Determine the [X, Y] coordinate at the center of the cell enclosing the given text.  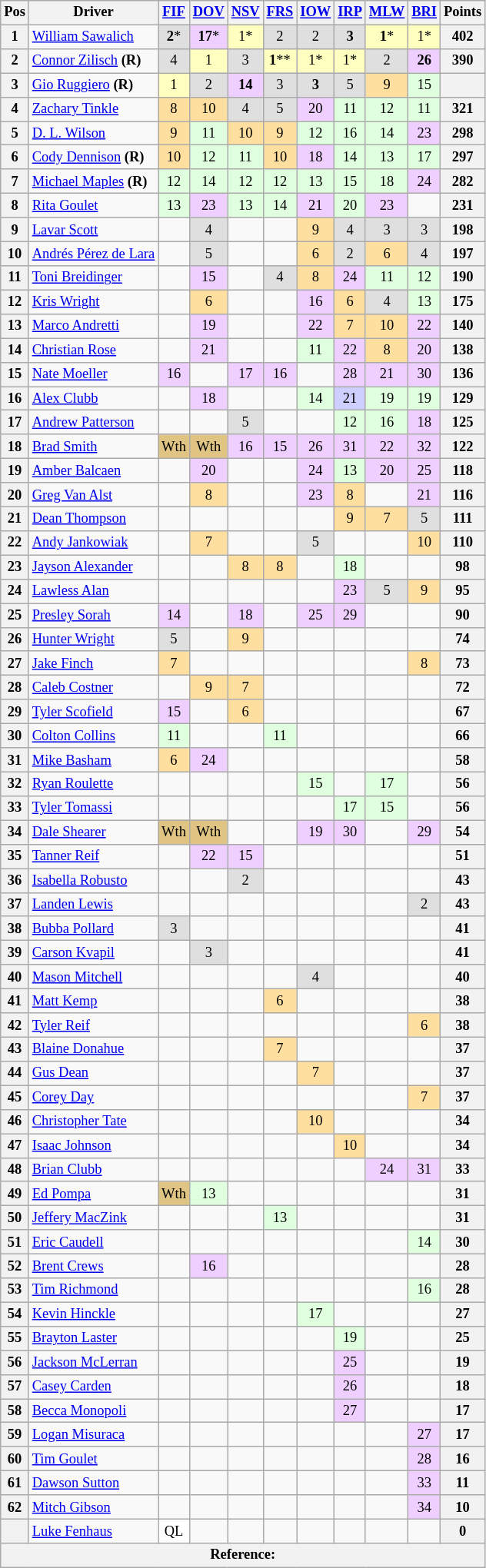
2* [174, 37]
Gus Dean [93, 1073]
116 [462, 495]
Amber Balcaen [93, 470]
35 [15, 856]
57 [15, 1387]
1** [280, 61]
Dean Thompson [93, 520]
Christian Rose [93, 350]
198 [462, 229]
Tyler Scofield [93, 712]
125 [462, 423]
50 [15, 1218]
Mason Mitchell [93, 976]
95 [462, 592]
Christopher Tate [93, 1122]
47 [15, 1145]
46 [15, 1122]
Bubba Pollard [93, 929]
BRI [424, 12]
Dale Shearer [93, 832]
Jeffery MacZink [93, 1218]
Isabella Robusto [93, 881]
Isaac Johnson [93, 1145]
118 [462, 470]
Brian Clubb [93, 1170]
49 [15, 1194]
298 [462, 134]
Presley Sorah [93, 615]
Driver [93, 12]
36 [15, 881]
138 [462, 350]
45 [15, 1098]
Lawless Alan [93, 592]
60 [15, 1459]
Matt Kemp [93, 1001]
Andrés Pérez de Lara [93, 254]
FRS [280, 12]
59 [15, 1434]
62 [15, 1507]
QL [174, 1531]
Toni Breidinger [93, 278]
Lavar Scott [93, 229]
90 [462, 615]
Reference: [243, 1556]
39 [15, 953]
17* [208, 37]
Tyler Reif [93, 1025]
Rita Goulet [93, 206]
282 [462, 181]
0 [462, 1531]
111 [462, 520]
William Sawalich [93, 37]
52 [15, 1267]
Jake Finch [93, 664]
Mitch Gibson [93, 1507]
Carson Kvapil [93, 953]
Mike Basham [93, 759]
Colton Collins [93, 736]
197 [462, 254]
55 [15, 1339]
MLW [386, 12]
Ryan Roulette [93, 784]
Andy Jankowiak [93, 543]
98 [462, 567]
321 [462, 109]
IRP [351, 12]
Corey Day [93, 1098]
Hunter Wright [93, 639]
Marco Andretti [93, 326]
Tim Goulet [93, 1459]
Tanner Reif [93, 856]
Kevin Hinckle [93, 1314]
NSV [245, 12]
Cody Dennison (R) [93, 157]
136 [462, 374]
Gio Ruggiero (R) [93, 85]
231 [462, 206]
Jayson Alexander [93, 567]
Blaine Donahue [93, 1050]
Andrew Patterson [93, 423]
DOV [208, 12]
Jackson McLerran [93, 1362]
140 [462, 326]
44 [15, 1073]
66 [462, 736]
Luke Fenhaus [93, 1531]
129 [462, 398]
61 [15, 1483]
390 [462, 61]
Tyler Tomassi [93, 809]
Eric Caudell [93, 1242]
Brent Crews [93, 1267]
Landen Lewis [93, 904]
Connor Zilisch (R) [93, 61]
Kris Wright [93, 301]
72 [462, 687]
Caleb Costner [93, 687]
Brayton Laster [93, 1339]
73 [462, 664]
Michael Maples (R) [93, 181]
IOW [315, 12]
Ed Pompa [93, 1194]
67 [462, 712]
Casey Carden [93, 1387]
110 [462, 543]
Logan Misuraca [93, 1434]
42 [15, 1025]
53 [15, 1290]
190 [462, 278]
Points [462, 12]
Nate Moeller [93, 374]
Brad Smith [93, 447]
Zachary Tinkle [93, 109]
Greg Van Alst [93, 495]
175 [462, 301]
Dawson Sutton [93, 1483]
402 [462, 37]
Pos [15, 12]
122 [462, 447]
48 [15, 1170]
74 [462, 639]
Tim Richmond [93, 1290]
Becca Monopoli [93, 1411]
297 [462, 157]
D. L. Wilson [93, 134]
Alex Clubb [93, 398]
FIF [174, 12]
